Detect which cell encompasses the target text, then output its [X, Y] center coordinate. 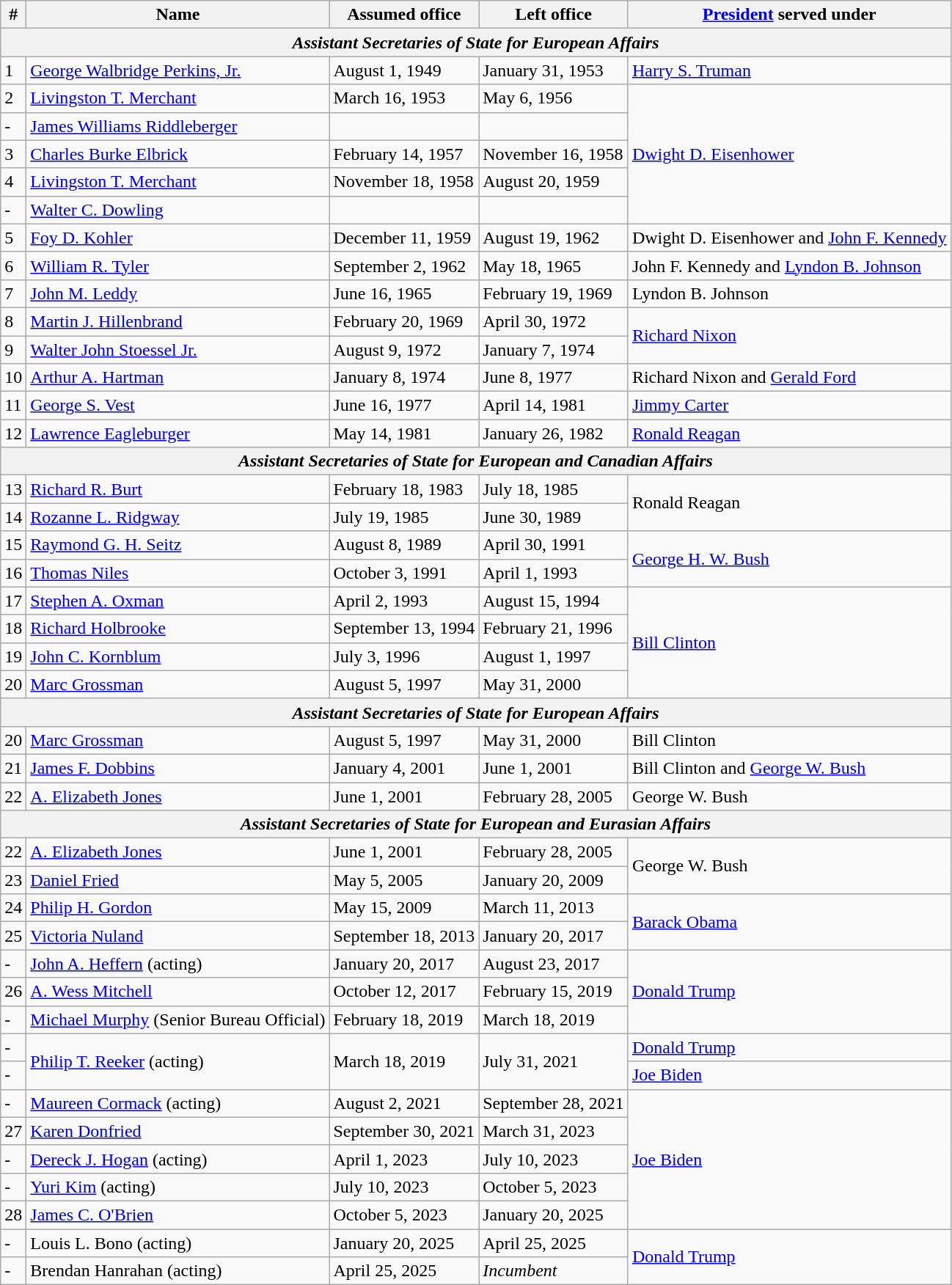
Jimmy Carter [789, 406]
Dereck J. Hogan (acting) [177, 1159]
Louis L. Bono (acting) [177, 1243]
19 [13, 656]
February 19, 1969 [554, 293]
James Williams Riddleberger [177, 126]
John F. Kennedy and Lyndon B. Johnson [789, 266]
January 8, 1974 [404, 378]
26 [13, 992]
February 18, 2019 [404, 1019]
May 14, 1981 [404, 433]
16 [13, 573]
Lawrence Eagleburger [177, 433]
8 [13, 321]
Barack Obama [789, 922]
Arthur A. Hartman [177, 378]
1 [13, 70]
August 15, 1994 [554, 601]
Raymond G. H. Seitz [177, 545]
May 5, 2005 [404, 880]
October 12, 2017 [404, 992]
9 [13, 350]
July 18, 1985 [554, 489]
12 [13, 433]
July 3, 1996 [404, 656]
May 15, 2009 [404, 908]
23 [13, 880]
August 9, 1972 [404, 350]
March 31, 2023 [554, 1131]
April 1, 2023 [404, 1159]
Karen Donfried [177, 1131]
24 [13, 908]
28 [13, 1215]
Yuri Kim (acting) [177, 1187]
January 26, 1982 [554, 433]
21 [13, 768]
Richard Nixon and Gerald Ford [789, 378]
April 1, 1993 [554, 573]
September 30, 2021 [404, 1131]
George S. Vest [177, 406]
March 11, 2013 [554, 908]
10 [13, 378]
July 31, 2021 [554, 1061]
August 1, 1949 [404, 70]
Richard Nixon [789, 335]
Assistant Secretaries of State for European and Canadian Affairs [475, 461]
A. Wess Mitchell [177, 992]
November 18, 1958 [404, 182]
April 2, 1993 [404, 601]
August 2, 2021 [404, 1103]
June 16, 1977 [404, 406]
April 30, 1972 [554, 321]
Thomas Niles [177, 573]
James F. Dobbins [177, 768]
June 30, 1989 [554, 517]
April 30, 1991 [554, 545]
Daniel Fried [177, 880]
February 18, 1983 [404, 489]
Incumbent [554, 1271]
3 [13, 154]
John M. Leddy [177, 293]
27 [13, 1131]
Maureen Cormack (acting) [177, 1103]
March 16, 1953 [404, 98]
James C. O'Brien [177, 1215]
May 6, 1956 [554, 98]
September 2, 1962 [404, 266]
5 [13, 238]
18 [13, 629]
January 20, 2009 [554, 880]
2 [13, 98]
Dwight D. Eisenhower and John F. Kennedy [789, 238]
Walter C. Dowling [177, 210]
Lyndon B. Johnson [789, 293]
7 [13, 293]
August 20, 1959 [554, 182]
13 [13, 489]
February 21, 1996 [554, 629]
January 31, 1953 [554, 70]
February 15, 2019 [554, 992]
Foy D. Kohler [177, 238]
November 16, 1958 [554, 154]
Left office [554, 15]
Assistant Secretaries of State for European and Eurasian Affairs [475, 824]
June 8, 1977 [554, 378]
September 28, 2021 [554, 1103]
President served under [789, 15]
Walter John Stoessel Jr. [177, 350]
Rozanne L. Ridgway [177, 517]
Philip T. Reeker (acting) [177, 1061]
February 14, 1957 [404, 154]
September 13, 1994 [404, 629]
June 16, 1965 [404, 293]
December 11, 1959 [404, 238]
Harry S. Truman [789, 70]
October 3, 1991 [404, 573]
September 18, 2013 [404, 936]
George Walbridge Perkins, Jr. [177, 70]
Charles Burke Elbrick [177, 154]
Brendan Hanrahan (acting) [177, 1271]
William R. Tyler [177, 266]
15 [13, 545]
Philip H. Gordon [177, 908]
11 [13, 406]
17 [13, 601]
Assumed office [404, 15]
August 23, 2017 [554, 964]
February 20, 1969 [404, 321]
Stephen A. Oxman [177, 601]
August 19, 1962 [554, 238]
Richard Holbrooke [177, 629]
John C. Kornblum [177, 656]
August 8, 1989 [404, 545]
John A. Heffern (acting) [177, 964]
25 [13, 936]
4 [13, 182]
6 [13, 266]
May 18, 1965 [554, 266]
Bill Clinton and George W. Bush [789, 768]
January 4, 2001 [404, 768]
Michael Murphy (Senior Bureau Official) [177, 1019]
14 [13, 517]
April 14, 1981 [554, 406]
Martin J. Hillenbrand [177, 321]
George H. W. Bush [789, 559]
Richard R. Burt [177, 489]
Victoria Nuland [177, 936]
Name [177, 15]
August 1, 1997 [554, 656]
Dwight D. Eisenhower [789, 154]
July 19, 1985 [404, 517]
# [13, 15]
January 7, 1974 [554, 350]
